Pinpoint the cell where the given text exists, returning its (x, y) midpoint coordinate. 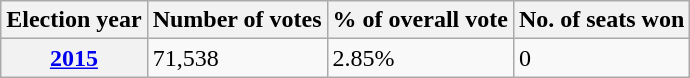
Number of votes (237, 20)
% of overall vote (420, 20)
71,538 (237, 58)
Election year (74, 20)
2.85% (420, 58)
0 (601, 58)
2015 (74, 58)
No. of seats won (601, 20)
